Pinpoint the cell where the given text exists, returning its [x, y] midpoint coordinate. 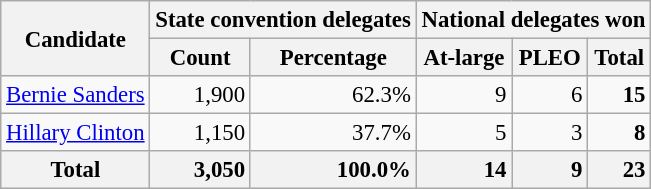
Count [200, 58]
1,900 [200, 95]
6 [550, 95]
14 [464, 170]
5 [464, 133]
3 [550, 133]
PLEO [550, 58]
Hillary Clinton [76, 133]
62.3% [333, 95]
23 [620, 170]
Percentage [333, 58]
8 [620, 133]
100.0% [333, 170]
37.7% [333, 133]
National delegates won [534, 20]
3,050 [200, 170]
Candidate [76, 38]
1,150 [200, 133]
At-large [464, 58]
15 [620, 95]
Bernie Sanders [76, 95]
State convention delegates [283, 20]
